Return (X, Y) of the center of cell containing provided text 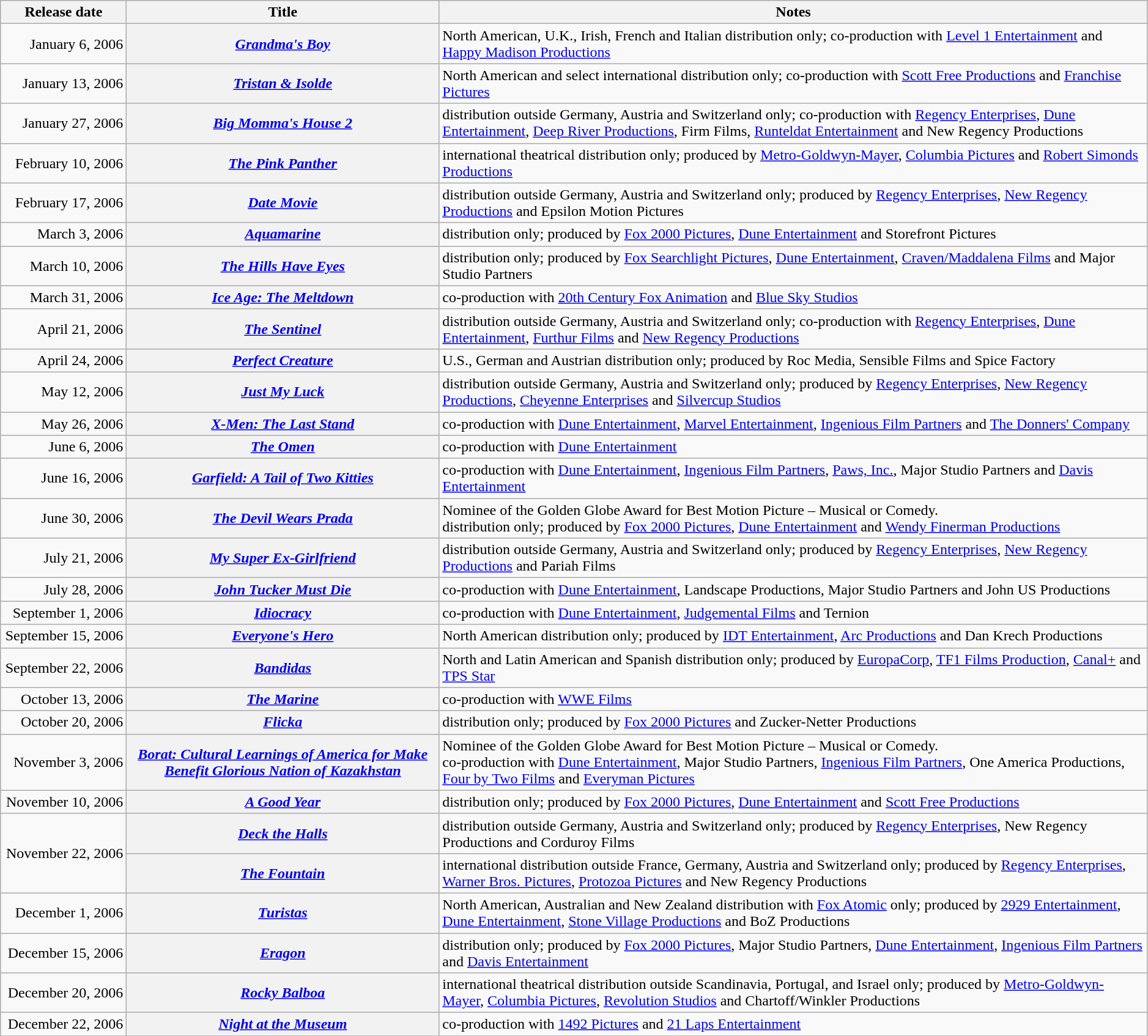
Garfield: A Tail of Two Kitties (283, 478)
The Fountain (283, 873)
Title (283, 12)
Deck the Halls (283, 833)
John Tucker Must Die (283, 590)
distribution only; produced by Fox 2000 Pictures, Major Studio Partners, Dune Entertainment, Ingenious Film Partners and Davis Entertainment (794, 953)
X-Men: The Last Stand (283, 424)
co-production with Dune Entertainment (794, 447)
distribution only; produced by Fox 2000 Pictures, Dune Entertainment and Scott Free Productions (794, 802)
Notes (794, 12)
September 15, 2006 (64, 636)
December 15, 2006 (64, 953)
Borat: Cultural Learnings of America for Make Benefit Glorious Nation of Kazakhstan (283, 762)
Bandidas (283, 668)
distribution only; produced by Fox Searchlight Pictures, Dune Entertainment, Craven/Maddalena Films and Major Studio Partners (794, 265)
Idiocracy (283, 613)
April 24, 2006 (64, 360)
June 6, 2006 (64, 447)
February 10, 2006 (64, 163)
September 1, 2006 (64, 613)
March 31, 2006 (64, 297)
Big Momma's House 2 (283, 124)
distribution outside Germany, Austria and Switzerland only; produced by Regency Enterprises, New Regency Productions and Pariah Films (794, 558)
May 12, 2006 (64, 391)
co-production with Dune Entertainment, Ingenious Film Partners, Paws, Inc., Major Studio Partners and Davis Entertainment (794, 478)
Ice Age: The Meltdown (283, 297)
North and Latin American and Spanish distribution only; produced by EuropaCorp, TF1 Films Production, Canal+ and TPS Star (794, 668)
distribution outside Germany, Austria and Switzerland only; produced by Regency Enterprises, New Regency Productions and Corduroy Films (794, 833)
March 10, 2006 (64, 265)
Aquamarine (283, 234)
October 13, 2006 (64, 699)
Night at the Museum (283, 1024)
September 22, 2006 (64, 668)
North American, U.K., Irish, French and Italian distribution only; co-production with Level 1 Entertainment and Happy Madison Productions (794, 44)
November 22, 2006 (64, 853)
co-production with Dune Entertainment, Landscape Productions, Major Studio Partners and John US Productions (794, 590)
Date Movie (283, 203)
December 1, 2006 (64, 912)
July 28, 2006 (64, 590)
co-production with 20th Century Fox Animation and Blue Sky Studios (794, 297)
January 13, 2006 (64, 83)
November 10, 2006 (64, 802)
North American and select international distribution only; co-production with Scott Free Productions and Franchise Pictures (794, 83)
U.S., German and Austrian distribution only; produced by Roc Media, Sensible Films and Spice Factory (794, 360)
The Hills Have Eyes (283, 265)
co-production with WWE Films (794, 699)
distribution outside Germany, Austria and Switzerland only; produced by Regency Enterprises, New Regency Productions and Epsilon Motion Pictures (794, 203)
July 21, 2006 (64, 558)
June 16, 2006 (64, 478)
Flicka (283, 722)
My Super Ex-Girlfriend (283, 558)
April 21, 2006 (64, 329)
The Devil Wears Prada (283, 519)
December 22, 2006 (64, 1024)
December 20, 2006 (64, 993)
January 6, 2006 (64, 44)
Rocky Balboa (283, 993)
co-production with Dune Entertainment, Marvel Entertainment, Ingenious Film Partners and The Donners' Company (794, 424)
The Omen (283, 447)
North American distribution only; produced by IDT Entertainment, Arc Productions and Dan Krech Productions (794, 636)
Tristan & Isolde (283, 83)
February 17, 2006 (64, 203)
A Good Year (283, 802)
Perfect Creature (283, 360)
January 27, 2006 (64, 124)
The Sentinel (283, 329)
co-production with 1492 Pictures and 21 Laps Entertainment (794, 1024)
co-production with Dune Entertainment, Judgemental Films and Ternion (794, 613)
May 26, 2006 (64, 424)
March 3, 2006 (64, 234)
Turistas (283, 912)
Everyone's Hero (283, 636)
The Pink Panther (283, 163)
Grandma's Boy (283, 44)
The Marine (283, 699)
distribution only; produced by Fox 2000 Pictures, Dune Entertainment and Storefront Pictures (794, 234)
international theatrical distribution only; produced by Metro-Goldwyn-Mayer, Columbia Pictures and Robert Simonds Productions (794, 163)
June 30, 2006 (64, 519)
Eragon (283, 953)
October 20, 2006 (64, 722)
distribution only; produced by Fox 2000 Pictures and Zucker-Netter Productions (794, 722)
Just My Luck (283, 391)
November 3, 2006 (64, 762)
Release date (64, 12)
